Pinpoint the cell where the given text exists, returning its [x, y] midpoint coordinate. 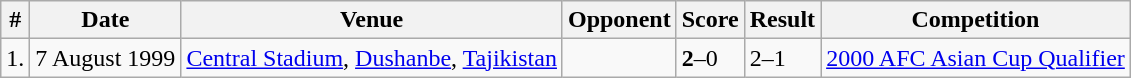
Date [106, 20]
Central Stadium, Dushanbe, Tajikistan [372, 58]
Opponent [619, 20]
Competition [976, 20]
2–1 [782, 58]
Score [710, 20]
2–0 [710, 58]
# [16, 20]
7 August 1999 [106, 58]
1. [16, 58]
2000 AFC Asian Cup Qualifier [976, 58]
Venue [372, 20]
Result [782, 20]
